Detect which cell encompasses the target text, then output its (x, y) center coordinate. 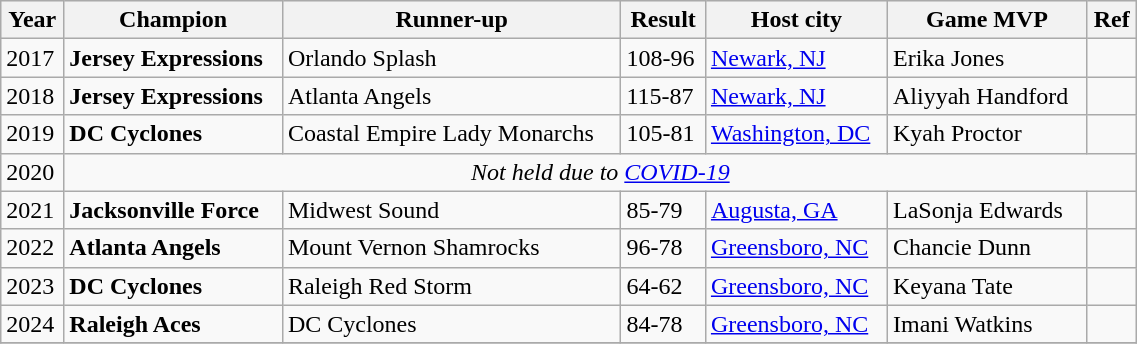
Imani Watkins (986, 324)
108-96 (663, 58)
LaSonja Edwards (986, 210)
Runner-up (452, 20)
Aliyyah Handford (986, 96)
2017 (32, 58)
Result (663, 20)
Ref (1111, 20)
Game MVP (986, 20)
Coastal Empire Lady Monarchs (452, 134)
Kyah Proctor (986, 134)
2023 (32, 286)
2024 (32, 324)
Host city (796, 20)
2018 (32, 96)
85-79 (663, 210)
Orlando Splash (452, 58)
Year (32, 20)
Keyana Tate (986, 286)
Raleigh Red Storm (452, 286)
Chancie Dunn (986, 248)
115-87 (663, 96)
105-81 (663, 134)
Augusta, GA (796, 210)
64-62 (663, 286)
2019 (32, 134)
Not held due to COVID-19 (600, 172)
Raleigh Aces (174, 324)
2020 (32, 172)
Midwest Sound (452, 210)
Jacksonville Force (174, 210)
96-78 (663, 248)
Mount Vernon Shamrocks (452, 248)
Erika Jones (986, 58)
84-78 (663, 324)
2021 (32, 210)
Washington, DC (796, 134)
Champion (174, 20)
2022 (32, 248)
